Scan for the cell matching the given text and deliver its [x, y] coordinate at center. 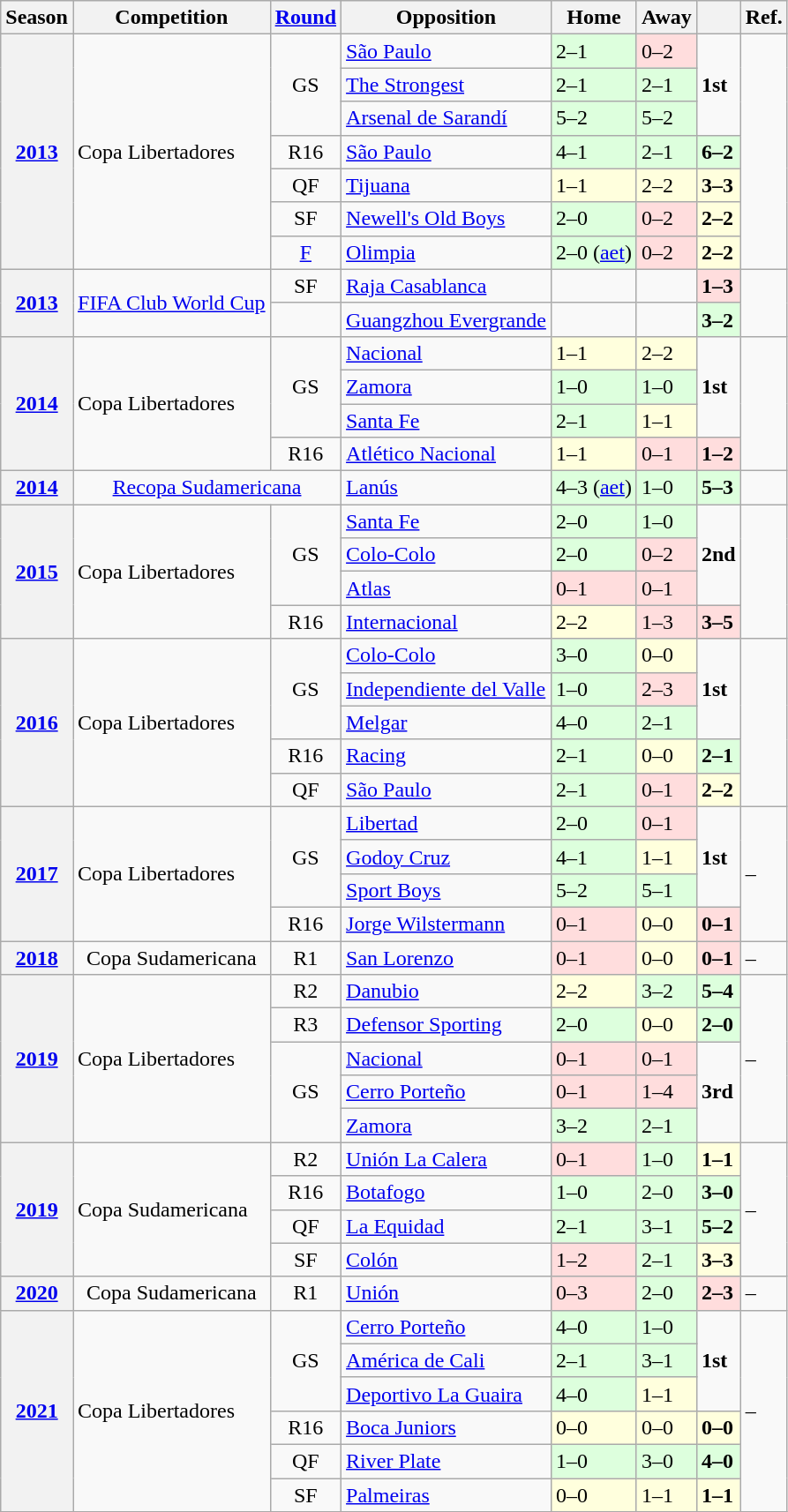
Recopa Sudamericana [206, 488]
Home [593, 18]
2020 [37, 1293]
Defensor Sporting [447, 1025]
Tijuana [447, 185]
F [305, 252]
The Strongest [447, 85]
Melgar [447, 722]
4–3 (aet) [593, 488]
Palmeiras [447, 1495]
Olimpia [447, 252]
2021 [37, 1411]
Ref. [764, 18]
Boca Juniors [447, 1427]
Lanús [447, 488]
Guangzhou Evergrande [447, 319]
Competition [171, 18]
2016 [37, 722]
5–1 [666, 890]
Deportivo La Guaira [447, 1394]
Unión La Calera [447, 1159]
FIFA Club World Cup [171, 303]
Unión [447, 1293]
5–3 [718, 488]
1–4 [666, 1092]
0–3 [593, 1293]
San Lorenzo [447, 957]
Danubio [447, 992]
R3 [305, 1025]
Jorge Wilstermann [447, 924]
Newell's Old Boys [447, 219]
La Equidad [447, 1226]
Racing [447, 756]
2nd [718, 555]
América de Cali [447, 1360]
2017 [37, 873]
2–0 (aet) [593, 252]
Colón [447, 1260]
2018 [37, 957]
Away [666, 18]
Botafogo [447, 1193]
Opposition [447, 18]
Sport Boys [447, 890]
3–5 [718, 622]
Libertad [447, 823]
5–4 [718, 992]
River Plate [447, 1461]
Raja Casablanca [447, 286]
Godoy Cruz [447, 857]
Round [305, 18]
Season [37, 18]
Atlético Nacional [447, 454]
Arsenal de Sarandí [447, 118]
2015 [37, 572]
3rd [718, 1092]
Atlas [447, 588]
Internacional [447, 622]
Independiente del Valle [447, 689]
6–2 [718, 152]
